Search for the cell housing the specified text and yield its [X, Y] center coordinate. 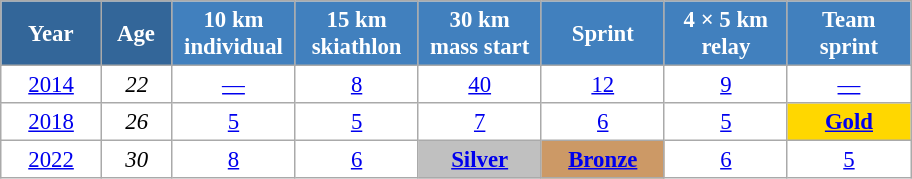
Team sprint [848, 34]
30 km mass start [480, 34]
12 [602, 85]
10 km individual [234, 34]
7 [480, 122]
Year [52, 34]
9 [726, 85]
2022 [52, 160]
Sprint [602, 34]
Bronze [602, 160]
2014 [52, 85]
40 [480, 85]
30 [136, 160]
26 [136, 122]
Age [136, 34]
2018 [52, 122]
22 [136, 85]
15 km skiathlon [356, 34]
Gold [848, 122]
4 × 5 km relay [726, 34]
Silver [480, 160]
